Pinpoint the cell where the given text exists, returning its [X, Y] midpoint coordinate. 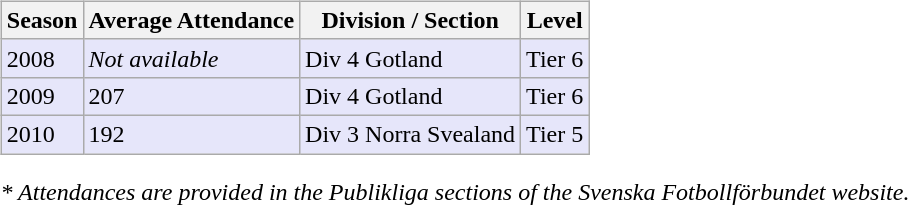
Level [555, 20]
Average Attendance [192, 20]
Div 3 Norra Svealand [410, 134]
2009 [42, 96]
Tier 5 [555, 134]
207 [192, 96]
Division / Section [410, 20]
2010 [42, 134]
Season [42, 20]
192 [192, 134]
Not available [192, 58]
2008 [42, 58]
